Output the [x, y] coordinate of the center of the cell containing the given text.  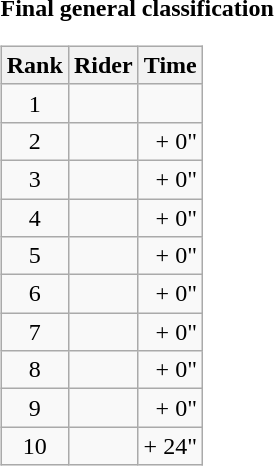
1 [34, 103]
5 [34, 256]
9 [34, 408]
8 [34, 370]
4 [34, 217]
Rider [103, 65]
Rank [34, 65]
2 [34, 141]
Time [170, 65]
10 [34, 446]
+ 24" [170, 446]
7 [34, 332]
3 [34, 179]
6 [34, 294]
